Pinpoint the cell where the given text exists, returning its (X, Y) midpoint coordinate. 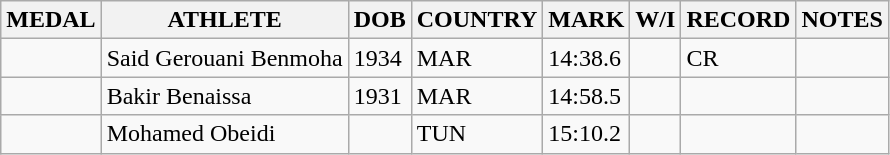
Mohamed Obeidi (224, 134)
NOTES (842, 20)
14:58.5 (586, 96)
14:38.6 (586, 58)
MARK (586, 20)
DOB (380, 20)
1934 (380, 58)
15:10.2 (586, 134)
W/I (656, 20)
1931 (380, 96)
Bakir Benaissa (224, 96)
TUN (477, 134)
CR (738, 58)
Said Gerouani Benmoha (224, 58)
RECORD (738, 20)
COUNTRY (477, 20)
MEDAL (51, 20)
ATHLETE (224, 20)
